Scan for the cell matching the given text and deliver its [x, y] coordinate at center. 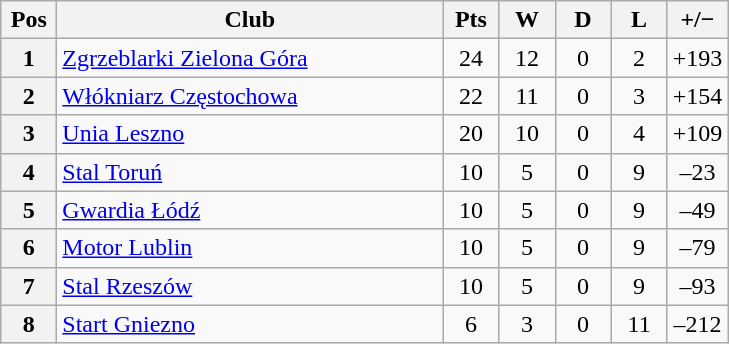
20 [471, 134]
Zgrzeblarki Zielona Góra [250, 58]
1 [29, 58]
Unia Leszno [250, 134]
7 [29, 286]
–93 [698, 286]
W [527, 20]
+193 [698, 58]
Gwardia Łódź [250, 210]
Club [250, 20]
D [583, 20]
+154 [698, 96]
24 [471, 58]
–23 [698, 172]
22 [471, 96]
+109 [698, 134]
Stal Rzeszów [250, 286]
Włókniarz Częstochowa [250, 96]
12 [527, 58]
8 [29, 324]
L [639, 20]
Stal Toruń [250, 172]
Pts [471, 20]
Motor Lublin [250, 248]
–79 [698, 248]
Pos [29, 20]
–212 [698, 324]
–49 [698, 210]
Start Gniezno [250, 324]
+/− [698, 20]
